Determine the (x, y) coordinate at the center of the cell enclosing the given text.  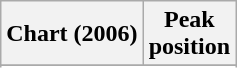
Peakposition (189, 34)
Chart (2006) (72, 34)
